Return the [x, y] coordinate for the center point of the cell that contains the specified text.  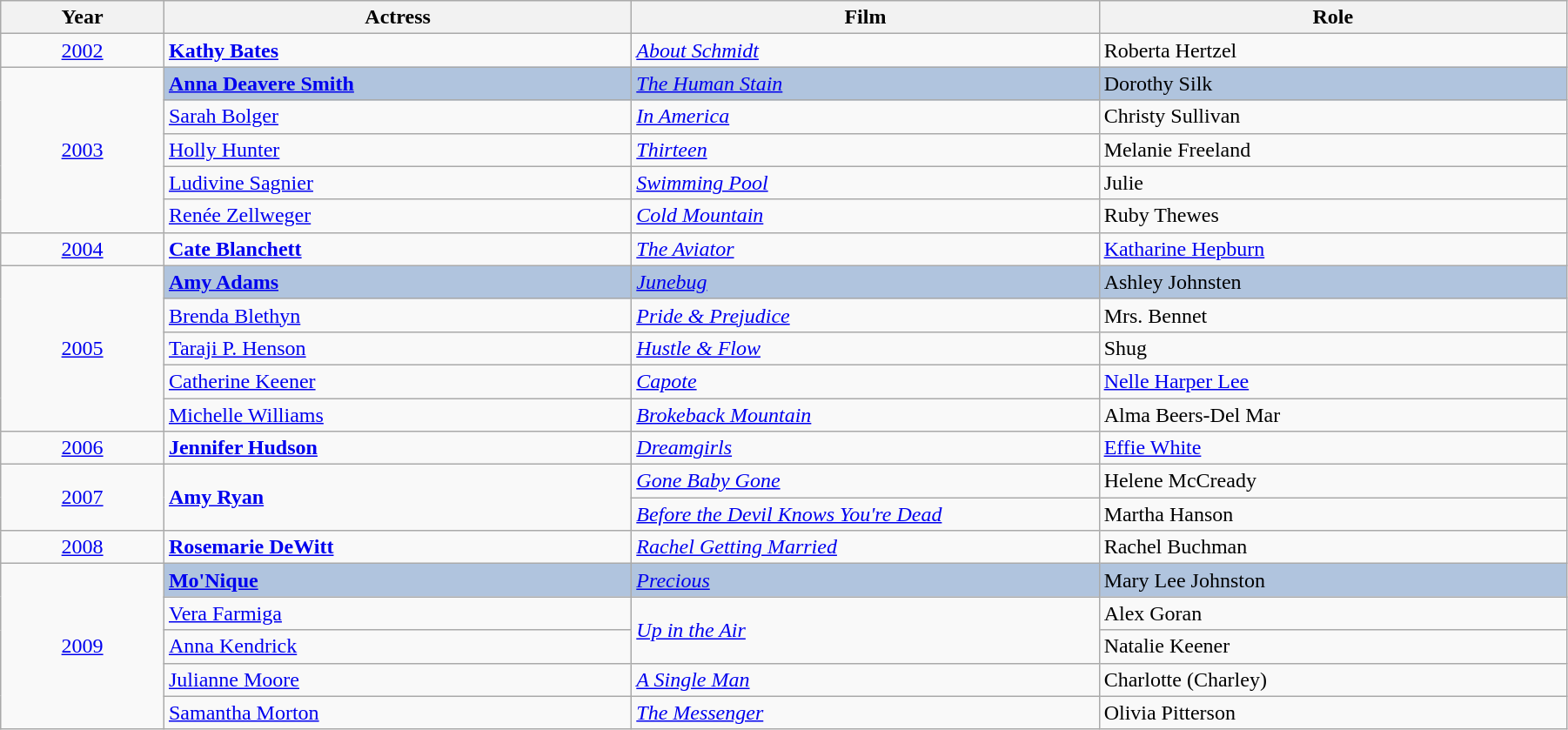
Kathy Bates [397, 50]
Vera Farmiga [397, 613]
Pride & Prejudice [865, 315]
2006 [83, 448]
Taraji P. Henson [397, 348]
Catherine Keener [397, 381]
Mrs. Bennet [1333, 315]
2007 [83, 498]
Julianne Moore [397, 680]
Dreamgirls [865, 448]
Rachel Buchman [1333, 547]
In America [865, 117]
Precious [865, 580]
2003 [83, 150]
Brenda Blethyn [397, 315]
Capote [865, 381]
Cate Blanchett [397, 249]
A Single Man [865, 680]
Christy Sullivan [1333, 117]
2008 [83, 547]
Alex Goran [1333, 613]
Up in the Air [865, 630]
Rachel Getting Married [865, 547]
Rosemarie DeWitt [397, 547]
Anna Kendrick [397, 646]
Alma Beers-Del Mar [1333, 415]
Film [865, 17]
Junebug [865, 282]
Hustle & Flow [865, 348]
Before the Devil Knows You're Dead [865, 514]
About Schmidt [865, 50]
Renée Zellweger [397, 216]
Actress [397, 17]
2009 [83, 646]
2004 [83, 249]
Mary Lee Johnston [1333, 580]
Amy Adams [397, 282]
Holly Hunter [397, 150]
Sarah Bolger [397, 117]
Mo'Nique [397, 580]
Amy Ryan [397, 498]
Effie White [1333, 448]
Cold Mountain [865, 216]
Charlotte (Charley) [1333, 680]
2002 [83, 50]
Ludivine Sagnier [397, 183]
Brokeback Mountain [865, 415]
Ashley Johnsten [1333, 282]
The Human Stain [865, 84]
Katharine Hepburn [1333, 249]
Dorothy Silk [1333, 84]
Roberta Hertzel [1333, 50]
Thirteen [865, 150]
Year [83, 17]
Gone Baby Gone [865, 481]
Swimming Pool [865, 183]
The Messenger [865, 713]
Samantha Morton [397, 713]
Role [1333, 17]
Michelle Williams [397, 415]
Martha Hanson [1333, 514]
Ruby Thewes [1333, 216]
Olivia Pitterson [1333, 713]
The Aviator [865, 249]
Helene McCready [1333, 481]
Anna Deavere Smith [397, 84]
Jennifer Hudson [397, 448]
Melanie Freeland [1333, 150]
Julie [1333, 183]
Nelle Harper Lee [1333, 381]
Shug [1333, 348]
2005 [83, 348]
Natalie Keener [1333, 646]
